Output the [X, Y] coordinate of the center of the cell containing the given text.  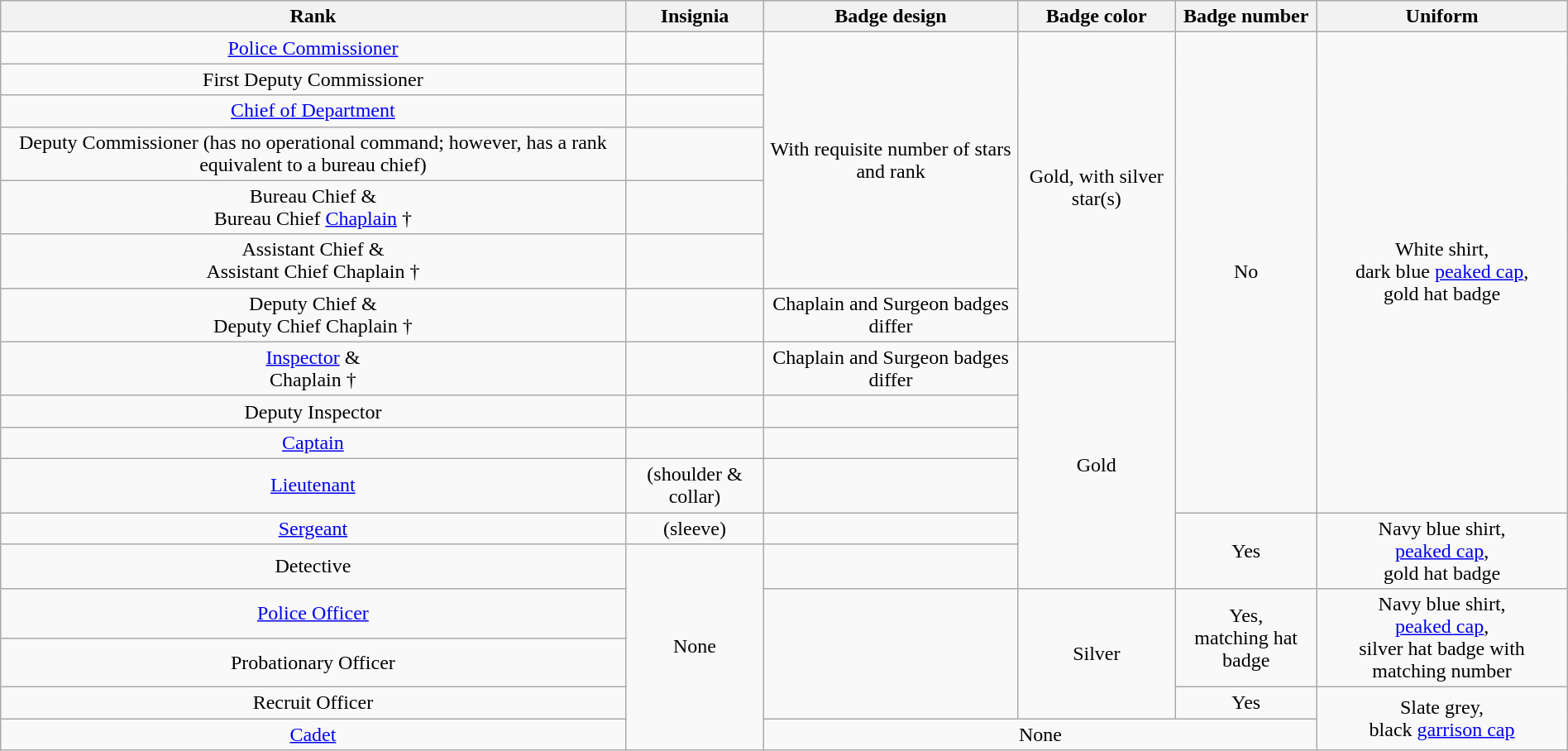
Detective [313, 567]
Inspector &Chaplain † [313, 369]
First Deputy Commissioner [313, 79]
With requisite number of stars and rank [891, 160]
Chief of Department [313, 111]
Slate grey,black garrison cap [1442, 719]
Deputy Commissioner (has no operational command; however, has a rank equivalent to a bureau chief) [313, 154]
Probationary Officer [313, 663]
(sleeve) [695, 529]
Cadet [313, 734]
Police Commissioner [313, 48]
Assistant Chief &Assistant Chief Chaplain † [313, 261]
Gold [1097, 465]
Sergeant [313, 529]
Deputy Chief &Deputy Chief Chaplain † [313, 314]
Recruit Officer [313, 703]
No [1246, 273]
(shoulder & collar) [695, 485]
Captain [313, 442]
Rank [313, 17]
Insignia [695, 17]
Badge design [891, 17]
Navy blue shirt,peaked cap,silver hat badge with matching number [1442, 639]
Deputy Inspector [313, 411]
Lieutenant [313, 485]
Silver [1097, 653]
Navy blue shirt,peaked cap,gold hat badge [1442, 551]
Gold, with silver star(s) [1097, 187]
Yes,matching hat badge [1246, 639]
Badge number [1246, 17]
White shirt,dark blue peaked cap,gold hat badge [1442, 273]
Police Officer [313, 614]
Uniform [1442, 17]
Bureau Chief &Bureau Chief Chaplain † [313, 207]
Badge color [1097, 17]
